Output the (X, Y) coordinate of the center of the cell containing the given text.  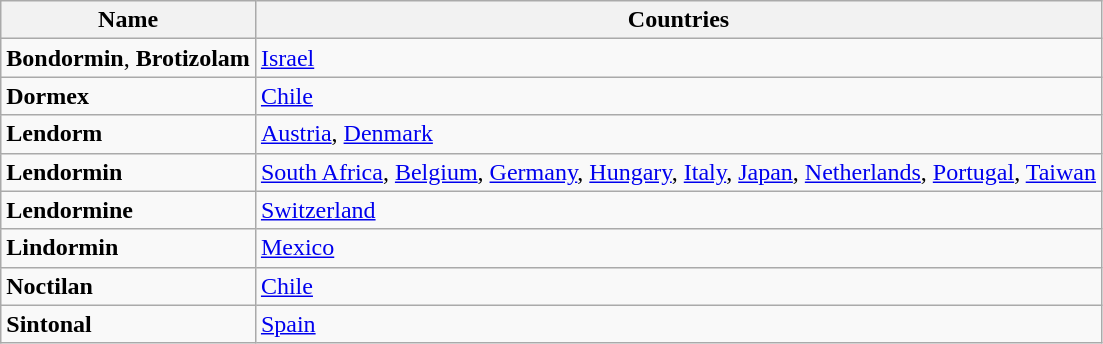
Austria, Denmark (678, 134)
Lindormin (128, 248)
Dormex (128, 96)
Countries (678, 20)
Israel (678, 58)
Lendormin (128, 172)
South Africa, Belgium, Germany, Hungary, Italy, Japan, Netherlands, Portugal, Taiwan (678, 172)
Mexico (678, 248)
Spain (678, 324)
Sintonal (128, 324)
Switzerland (678, 210)
Lendormine (128, 210)
Name (128, 20)
Bondormin, Brotizolam (128, 58)
Lendorm (128, 134)
Noctilan (128, 286)
